Return (x, y) of the center of cell containing provided text 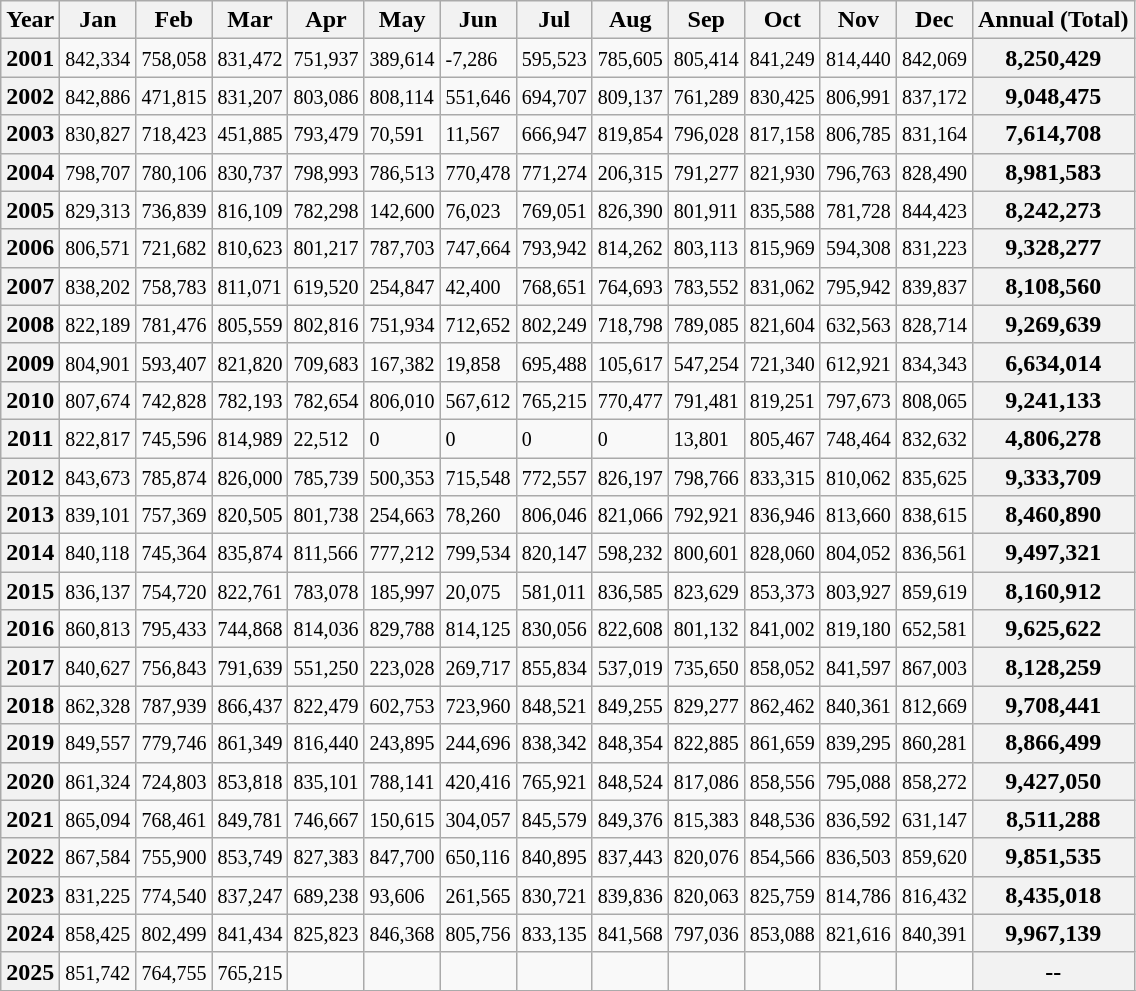
815,383 (706, 819)
780,106 (174, 172)
2005 (30, 210)
4,806,278 (1053, 438)
2004 (30, 172)
842,886 (98, 96)
745,596 (174, 438)
8,981,583 (1053, 172)
2003 (30, 134)
782,298 (326, 210)
796,028 (706, 134)
867,584 (98, 857)
8,250,429 (1053, 58)
836,137 (98, 591)
746,667 (326, 819)
840,361 (858, 705)
840,118 (98, 553)
718,798 (630, 324)
830,827 (98, 134)
820,147 (554, 553)
839,101 (98, 515)
768,651 (554, 286)
Sep (706, 20)
828,714 (934, 324)
837,172 (934, 96)
830,425 (782, 96)
805,559 (250, 324)
721,682 (174, 248)
304,057 (478, 819)
832,632 (934, 438)
8,460,890 (1053, 515)
830,737 (250, 172)
8,108,560 (1053, 286)
841,002 (782, 629)
841,597 (858, 667)
806,785 (858, 134)
Oct (782, 20)
9,328,277 (1053, 248)
831,225 (98, 895)
838,202 (98, 286)
142,600 (402, 210)
802,249 (554, 324)
806,046 (554, 515)
803,113 (706, 248)
828,060 (782, 553)
757,369 (174, 515)
Jul (554, 20)
854,566 (782, 857)
798,707 (98, 172)
805,467 (782, 438)
7,614,708 (1053, 134)
808,065 (934, 400)
9,333,709 (1053, 477)
632,563 (858, 324)
2017 (30, 667)
602,753 (402, 705)
858,052 (782, 667)
862,328 (98, 705)
781,728 (858, 210)
838,615 (934, 515)
721,340 (782, 362)
8,128,259 (1053, 667)
2008 (30, 324)
786,513 (402, 172)
836,592 (858, 819)
598,232 (630, 553)
859,619 (934, 591)
747,664 (478, 248)
748,464 (858, 438)
814,440 (858, 58)
859,620 (934, 857)
694,707 (554, 96)
836,946 (782, 515)
785,739 (326, 477)
795,942 (858, 286)
829,313 (98, 210)
2024 (30, 933)
709,683 (326, 362)
814,989 (250, 438)
-- (1053, 971)
2021 (30, 819)
808,114 (402, 96)
269,717 (478, 667)
42,400 (478, 286)
804,052 (858, 553)
853,818 (250, 781)
798,766 (706, 477)
825,823 (326, 933)
243,895 (402, 743)
801,911 (706, 210)
822,761 (250, 591)
860,813 (98, 629)
751,934 (402, 324)
2019 (30, 743)
2023 (30, 895)
551,646 (478, 96)
2022 (30, 857)
834,343 (934, 362)
537,019 (630, 667)
756,843 (174, 667)
820,076 (706, 857)
826,197 (630, 477)
838,342 (554, 743)
8,435,018 (1053, 895)
829,277 (706, 705)
849,781 (250, 819)
718,423 (174, 134)
2007 (30, 286)
736,839 (174, 210)
822,189 (98, 324)
810,623 (250, 248)
793,479 (326, 134)
2020 (30, 781)
826,000 (250, 477)
167,382 (402, 362)
787,939 (174, 705)
809,137 (630, 96)
840,895 (554, 857)
Feb (174, 20)
93,606 (402, 895)
821,066 (630, 515)
848,524 (630, 781)
764,693 (630, 286)
830,721 (554, 895)
819,854 (630, 134)
821,930 (782, 172)
758,058 (174, 58)
772,557 (554, 477)
853,088 (782, 933)
819,180 (858, 629)
792,921 (706, 515)
2015 (30, 591)
802,816 (326, 324)
8,866,499 (1053, 743)
785,874 (174, 477)
594,308 (858, 248)
2018 (30, 705)
861,324 (98, 781)
547,254 (706, 362)
807,674 (98, 400)
837,247 (250, 895)
853,749 (250, 857)
810,062 (858, 477)
768,461 (174, 819)
783,552 (706, 286)
8,160,912 (1053, 591)
764,755 (174, 971)
19,858 (478, 362)
9,497,321 (1053, 553)
817,086 (706, 781)
849,557 (98, 743)
814,786 (858, 895)
774,540 (174, 895)
826,390 (630, 210)
619,520 (326, 286)
815,969 (782, 248)
9,427,050 (1053, 781)
796,763 (858, 172)
805,756 (478, 933)
754,720 (174, 591)
799,534 (478, 553)
817,158 (782, 134)
816,432 (934, 895)
105,617 (630, 362)
787,703 (402, 248)
20,075 (478, 591)
801,738 (326, 515)
2025 (30, 971)
471,815 (174, 96)
820,063 (706, 895)
827,383 (326, 857)
223,028 (402, 667)
206,315 (630, 172)
839,295 (858, 743)
771,274 (554, 172)
788,141 (402, 781)
801,217 (326, 248)
Nov (858, 20)
813,660 (858, 515)
781,476 (174, 324)
835,101 (326, 781)
769,051 (554, 210)
9,967,139 (1053, 933)
2010 (30, 400)
842,334 (98, 58)
841,249 (782, 58)
811,071 (250, 286)
835,588 (782, 210)
Aug (630, 20)
11,567 (478, 134)
805,414 (706, 58)
9,048,475 (1053, 96)
2016 (30, 629)
2001 (30, 58)
803,086 (326, 96)
855,834 (554, 667)
9,269,639 (1053, 324)
806,571 (98, 248)
9,241,133 (1053, 400)
712,652 (478, 324)
666,947 (554, 134)
612,921 (858, 362)
744,868 (250, 629)
802,499 (174, 933)
841,568 (630, 933)
Jan (98, 20)
806,991 (858, 96)
2013 (30, 515)
745,364 (174, 553)
862,462 (782, 705)
833,135 (554, 933)
650,116 (478, 857)
770,478 (478, 172)
848,521 (554, 705)
782,193 (250, 400)
830,056 (554, 629)
631,147 (934, 819)
13,801 (706, 438)
793,942 (554, 248)
836,503 (858, 857)
593,407 (174, 362)
803,927 (858, 591)
2006 (30, 248)
846,368 (402, 933)
858,556 (782, 781)
791,277 (706, 172)
723,960 (478, 705)
835,625 (934, 477)
Mar (250, 20)
814,262 (630, 248)
822,479 (326, 705)
861,659 (782, 743)
765,921 (554, 781)
420,416 (478, 781)
839,836 (630, 895)
261,565 (478, 895)
822,817 (98, 438)
833,315 (782, 477)
9,625,622 (1053, 629)
8,511,288 (1053, 819)
Dec (934, 20)
742,828 (174, 400)
751,937 (326, 58)
777,212 (402, 553)
779,746 (174, 743)
Jun (478, 20)
822,608 (630, 629)
2002 (30, 96)
2011 (30, 438)
2009 (30, 362)
Apr (326, 20)
848,536 (782, 819)
823,629 (706, 591)
Year (30, 20)
831,207 (250, 96)
865,094 (98, 819)
770,477 (630, 400)
860,281 (934, 743)
500,353 (402, 477)
785,605 (630, 58)
795,088 (858, 781)
689,238 (326, 895)
761,289 (706, 96)
70,591 (402, 134)
Annual (Total) (1053, 20)
840,391 (934, 933)
695,488 (554, 362)
797,673 (858, 400)
797,036 (706, 933)
814,125 (478, 629)
-7,286 (478, 58)
836,561 (934, 553)
861,349 (250, 743)
845,579 (554, 819)
800,601 (706, 553)
849,376 (630, 819)
798,993 (326, 172)
816,109 (250, 210)
6,634,014 (1053, 362)
254,847 (402, 286)
551,250 (326, 667)
791,481 (706, 400)
831,223 (934, 248)
829,788 (402, 629)
842,069 (934, 58)
78,260 (478, 515)
840,627 (98, 667)
724,803 (174, 781)
847,700 (402, 857)
837,443 (630, 857)
811,566 (326, 553)
831,164 (934, 134)
806,010 (402, 400)
844,423 (934, 210)
820,505 (250, 515)
867,003 (934, 667)
828,490 (934, 172)
22,512 (326, 438)
May (402, 20)
835,874 (250, 553)
595,523 (554, 58)
816,440 (326, 743)
758,783 (174, 286)
782,654 (326, 400)
735,650 (706, 667)
831,062 (782, 286)
254,663 (402, 515)
804,901 (98, 362)
866,437 (250, 705)
783,078 (326, 591)
848,354 (630, 743)
814,036 (326, 629)
851,742 (98, 971)
755,900 (174, 857)
567,612 (478, 400)
821,820 (250, 362)
821,616 (858, 933)
8,242,273 (1053, 210)
801,132 (706, 629)
812,669 (934, 705)
2014 (30, 553)
841,434 (250, 933)
581,011 (554, 591)
9,708,441 (1053, 705)
451,885 (250, 134)
853,373 (782, 591)
389,614 (402, 58)
715,548 (478, 477)
2012 (30, 477)
825,759 (782, 895)
822,885 (706, 743)
185,997 (402, 591)
791,639 (250, 667)
849,255 (630, 705)
843,673 (98, 477)
789,085 (706, 324)
839,837 (934, 286)
858,425 (98, 933)
819,251 (782, 400)
244,696 (478, 743)
76,023 (478, 210)
821,604 (782, 324)
836,585 (630, 591)
831,472 (250, 58)
795,433 (174, 629)
150,615 (402, 819)
9,851,535 (1053, 857)
652,581 (934, 629)
858,272 (934, 781)
